Return [x, y] of the center of cell containing provided text 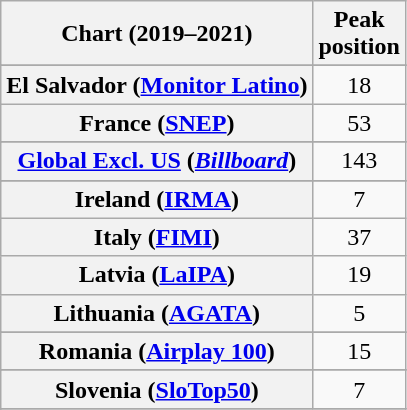
Latvia (LaIPA) [157, 275]
Chart (2019–2021) [157, 34]
143 [359, 161]
Ireland (IRMA) [157, 199]
Lithuania (AGATA) [157, 313]
El Salvador (Monitor Latino) [157, 85]
Slovenia (SloTop50) [157, 389]
Global Excl. US (Billboard) [157, 161]
37 [359, 237]
Romania (Airplay 100) [157, 351]
Peakposition [359, 34]
5 [359, 313]
53 [359, 123]
19 [359, 275]
18 [359, 85]
Italy (FIMI) [157, 237]
15 [359, 351]
France (SNEP) [157, 123]
